For the text-containing cell, return its midpoint in (x, y) coordinate format. 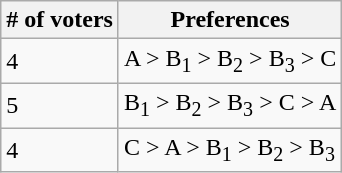
# of voters (60, 20)
A > B1 > B2 > B3 > C (230, 61)
C > A > B1 > B2 > B3 (230, 150)
B1 > B2 > B3 > C > A (230, 105)
Preferences (230, 20)
5 (60, 105)
